For the text-containing cell, return its midpoint in (X, Y) coordinate format. 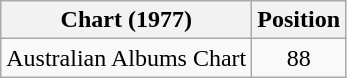
Position (299, 20)
Chart (1977) (126, 20)
Australian Albums Chart (126, 58)
88 (299, 58)
